Return the [x, y] coordinate for the center point of the cell that contains the specified text.  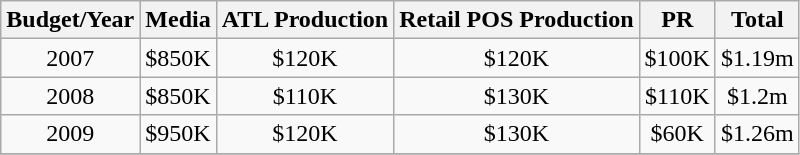
Total [757, 20]
Media [178, 20]
$1.19m [757, 58]
Retail POS Production [516, 20]
2009 [70, 134]
2008 [70, 96]
$1.2m [757, 96]
ATL Production [305, 20]
$100K [677, 58]
PR [677, 20]
2007 [70, 58]
$950K [178, 134]
$1.26m [757, 134]
$60K [677, 134]
Budget/Year [70, 20]
